Locate the cell with the specified text and output its (x, y) center coordinate. 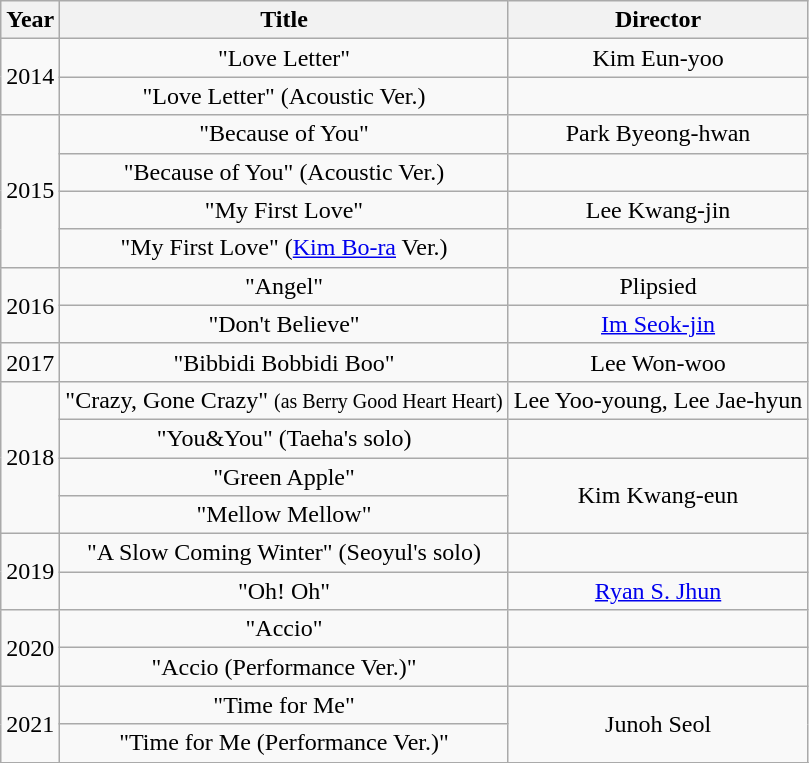
"Love Letter" (Acoustic Ver.) (284, 96)
"Because of You" (Acoustic Ver.) (284, 172)
Year (30, 20)
"Oh! Oh" (284, 591)
"Accio (Performance Ver.)" (284, 667)
"My First Love" (284, 210)
Lee Won-woo (658, 362)
Title (284, 20)
"Green Apple" (284, 477)
Junoh Seol (658, 724)
2015 (30, 191)
"Accio" (284, 629)
2017 (30, 362)
"Bibbidi Bobbidi Boo" (284, 362)
"Angel" (284, 286)
2018 (30, 457)
"Mellow Mellow" (284, 515)
2016 (30, 305)
"Don't Believe" (284, 324)
Director (658, 20)
2021 (30, 724)
Ryan S. Jhun (658, 591)
Lee Yoo-young, Lee Jae-hyun (658, 400)
"Time for Me" (284, 705)
"My First Love" (Kim Bo-ra Ver.) (284, 248)
2014 (30, 77)
2020 (30, 648)
"Because of You" (284, 134)
"Time for Me (Performance Ver.)" (284, 743)
Kim Eun-yoo (658, 58)
Kim Kwang-eun (658, 496)
"A Slow Coming Winter" (Seoyul's solo) (284, 553)
"You&You" (Taeha's solo) (284, 438)
"Love Letter" (284, 58)
Lee Kwang-jin (658, 210)
Im Seok-jin (658, 324)
Park Byeong-hwan (658, 134)
2019 (30, 572)
Plipsied (658, 286)
"Crazy, Gone Crazy" (as Berry Good Heart Heart) (284, 400)
